Locate the cell with the specified text and output its [x, y] center coordinate. 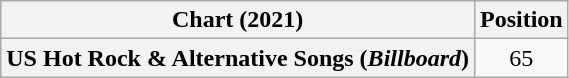
65 [521, 58]
Position [521, 20]
Chart (2021) [238, 20]
US Hot Rock & Alternative Songs (Billboard) [238, 58]
